From the cell containing the given text, extract its center point as [X, Y] coordinate. 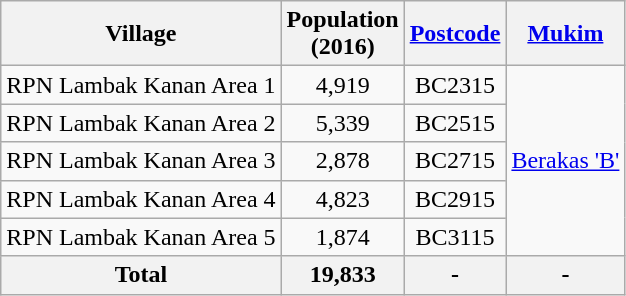
5,339 [342, 123]
BC3115 [455, 237]
BC2515 [455, 123]
Postcode [455, 34]
RPN Lambak Kanan Area 5 [141, 237]
BC2915 [455, 199]
4,823 [342, 199]
BC2715 [455, 161]
RPN Lambak Kanan Area 4 [141, 199]
Total [141, 275]
Mukim [566, 34]
BC2315 [455, 85]
1,874 [342, 237]
Village [141, 34]
4,919 [342, 85]
RPN Lambak Kanan Area 3 [141, 161]
2,878 [342, 161]
19,833 [342, 275]
RPN Lambak Kanan Area 1 [141, 85]
Population(2016) [342, 34]
Berakas 'B' [566, 161]
RPN Lambak Kanan Area 2 [141, 123]
